Provide the [x, y] coordinate of the cell's center where the given text is located.  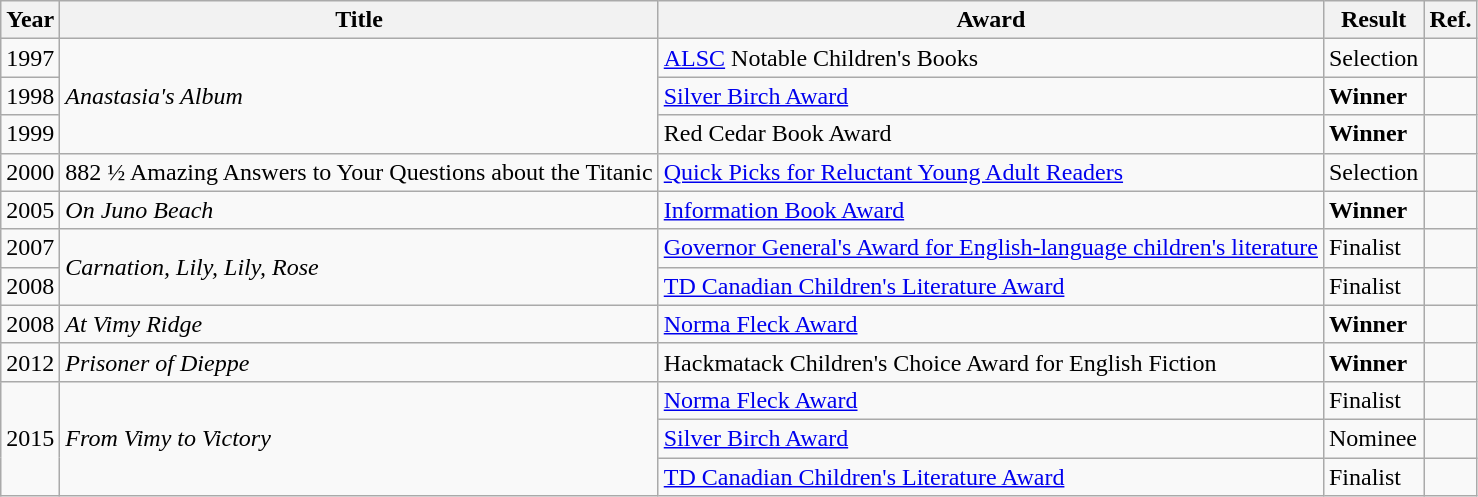
Hackmatack Children's Choice Award for English Fiction [990, 362]
2012 [30, 362]
2007 [30, 248]
Title [359, 20]
Carnation, Lily, Lily, Rose [359, 267]
Governor General's Award for English-language children's literature [990, 248]
Prisoner of Dieppe [359, 362]
ALSC Notable Children's Books [990, 58]
Quick Picks for Reluctant Young Adult Readers [990, 172]
Year [30, 20]
1999 [30, 134]
2015 [30, 438]
2000 [30, 172]
Information Book Award [990, 210]
At Vimy Ridge [359, 324]
On Juno Beach [359, 210]
1998 [30, 96]
Ref. [1450, 20]
Nominee [1373, 438]
From Vimy to Victory [359, 438]
1997 [30, 58]
882 ½ Amazing Answers to Your Questions about the Titanic [359, 172]
2005 [30, 210]
Result [1373, 20]
Anastasia's Album [359, 96]
Award [990, 20]
Red Cedar Book Award [990, 134]
